Detect which cell encompasses the target text, then output its [x, y] center coordinate. 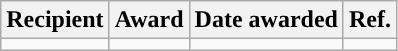
Date awarded [266, 20]
Ref. [370, 20]
Award [149, 20]
Recipient [55, 20]
